Identify which cell holds the provided text, then report its (X, Y) central coordinate. 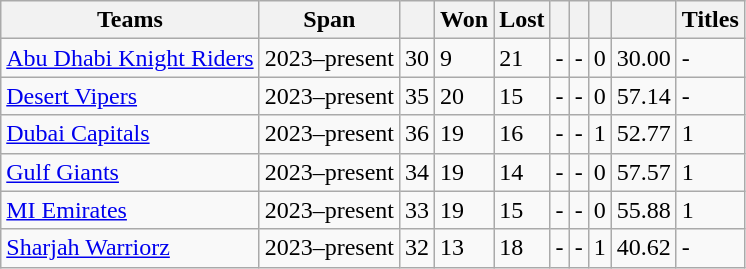
Sharjah Warriorz (130, 248)
Won (464, 20)
9 (464, 58)
57.57 (644, 172)
57.14 (644, 96)
Span (329, 20)
Titles (710, 20)
35 (416, 96)
20 (464, 96)
33 (416, 210)
52.77 (644, 134)
16 (522, 134)
14 (522, 172)
40.62 (644, 248)
30.00 (644, 58)
21 (522, 58)
55.88 (644, 210)
Desert Vipers (130, 96)
Lost (522, 20)
18 (522, 248)
Gulf Giants (130, 172)
36 (416, 134)
34 (416, 172)
32 (416, 248)
MI Emirates (130, 210)
30 (416, 58)
13 (464, 248)
Abu Dhabi Knight Riders (130, 58)
Dubai Capitals (130, 134)
Teams (130, 20)
